Locate the cell with the specified text and output its (x, y) center coordinate. 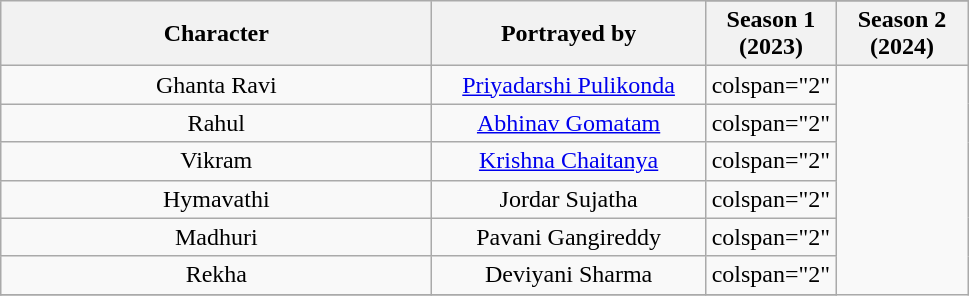
Portrayed by (569, 34)
Krishna Chaitanya (569, 161)
Pavani Gangireddy (569, 237)
Character (216, 34)
Rahul (216, 123)
Abhinav Gomatam (569, 123)
Ghanta Ravi (216, 85)
Hymavathi (216, 199)
Jordar Sujatha (569, 199)
Madhuri (216, 237)
Vikram (216, 161)
Priyadarshi Pulikonda (569, 85)
Season 2(2024) (902, 34)
Deviyani Sharma (569, 275)
Rekha (216, 275)
Season 1(2023) (770, 34)
